For the text-containing cell, return its midpoint in [X, Y] coordinate format. 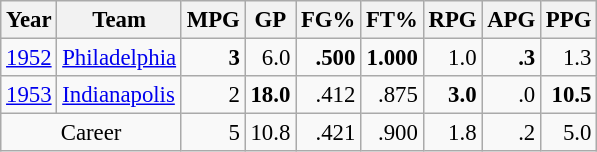
10.5 [569, 95]
1.000 [392, 58]
3.0 [452, 95]
FT% [392, 20]
PPG [569, 20]
5.0 [569, 133]
.421 [328, 133]
.900 [392, 133]
.0 [512, 95]
.500 [328, 58]
1953 [29, 95]
.875 [392, 95]
FG% [328, 20]
6.0 [270, 58]
.3 [512, 58]
18.0 [270, 95]
2 [213, 95]
10.8 [270, 133]
Philadelphia [119, 58]
1.8 [452, 133]
Indianapolis [119, 95]
MPG [213, 20]
1.0 [452, 58]
GP [270, 20]
.2 [512, 133]
1952 [29, 58]
Team [119, 20]
5 [213, 133]
Career [92, 133]
1.3 [569, 58]
Year [29, 20]
.412 [328, 95]
3 [213, 58]
APG [512, 20]
RPG [452, 20]
